From the cell containing the given text, extract its center point as [X, Y] coordinate. 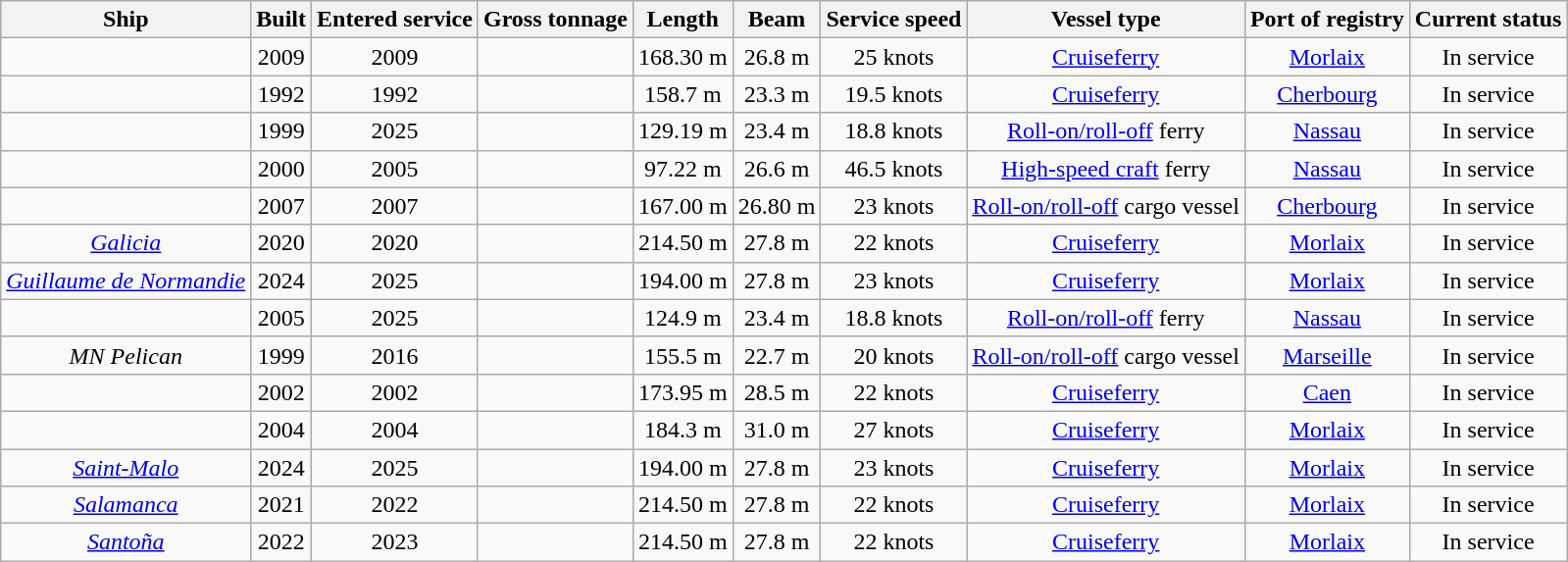
173.95 m [683, 392]
26.6 m [777, 169]
High-speed craft ferry [1106, 169]
155.5 m [683, 355]
2000 [281, 169]
Salamanca [126, 505]
Ship [126, 20]
158.7 m [683, 94]
Length [683, 20]
22.7 m [777, 355]
168.30 m [683, 57]
167.00 m [683, 206]
25 knots [894, 57]
MN Pelican [126, 355]
Current status [1489, 20]
26.8 m [777, 57]
Caen [1327, 392]
46.5 knots [894, 169]
Vessel type [1106, 20]
Built [281, 20]
129.19 m [683, 131]
Marseille [1327, 355]
28.5 m [777, 392]
Gross tonnage [555, 20]
Beam [777, 20]
2021 [281, 505]
26.80 m [777, 206]
97.22 m [683, 169]
Entered service [395, 20]
2023 [395, 542]
124.9 m [683, 318]
19.5 knots [894, 94]
Guillaume de Normandie [126, 281]
20 knots [894, 355]
Santoña [126, 542]
31.0 m [777, 430]
27 knots [894, 430]
23.3 m [777, 94]
Saint-Malo [126, 468]
184.3 m [683, 430]
Port of registry [1327, 20]
Service speed [894, 20]
2016 [395, 355]
Galicia [126, 243]
